Determine the [x, y] coordinate at the center of the cell enclosing the given text.  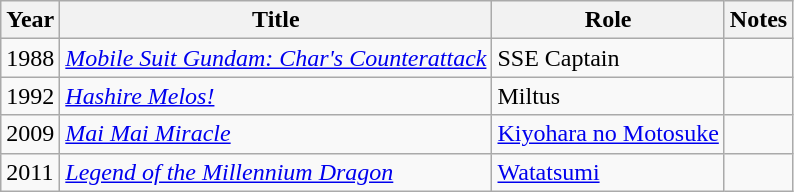
Miltus [608, 96]
Title [276, 20]
Year [30, 20]
Notes [758, 20]
2009 [30, 134]
Role [608, 20]
Mobile Suit Gundam: Char's Counterattack [276, 58]
Watatsumi [608, 172]
Hashire Melos! [276, 96]
Legend of the Millennium Dragon [276, 172]
1992 [30, 96]
Kiyohara no Motosuke [608, 134]
Mai Mai Miracle [276, 134]
2011 [30, 172]
1988 [30, 58]
SSE Captain [608, 58]
